Detect which cell encompasses the target text, then output its (x, y) center coordinate. 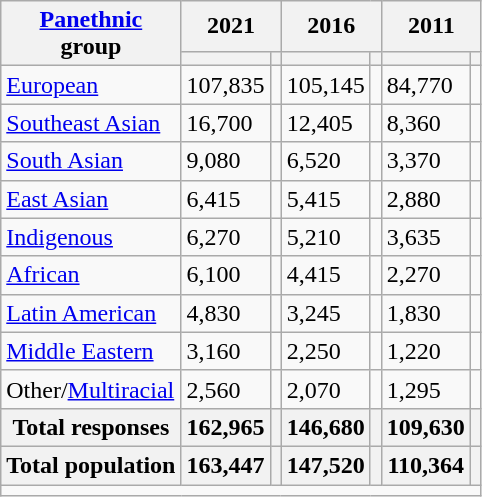
12,405 (326, 123)
3,245 (326, 313)
146,680 (326, 427)
2,270 (426, 275)
6,270 (226, 237)
South Asian (91, 161)
6,415 (226, 199)
2,250 (326, 351)
163,447 (226, 465)
Total responses (91, 427)
2,560 (226, 389)
European (91, 85)
African (91, 275)
6,520 (326, 161)
109,630 (426, 427)
3,160 (226, 351)
2016 (331, 26)
16,700 (226, 123)
162,965 (226, 427)
147,520 (326, 465)
3,370 (426, 161)
5,415 (326, 199)
Latin American (91, 313)
110,364 (426, 465)
8,360 (426, 123)
Panethnicgroup (91, 34)
Other/Multiracial (91, 389)
Indigenous (91, 237)
2,880 (426, 199)
1,830 (426, 313)
3,635 (426, 237)
2011 (431, 26)
1,220 (426, 351)
107,835 (226, 85)
9,080 (226, 161)
4,830 (226, 313)
Total population (91, 465)
Southeast Asian (91, 123)
2,070 (326, 389)
1,295 (426, 389)
6,100 (226, 275)
84,770 (426, 85)
105,145 (326, 85)
2021 (231, 26)
5,210 (326, 237)
Middle Eastern (91, 351)
East Asian (91, 199)
4,415 (326, 275)
